For the text-containing cell, return its midpoint in (X, Y) coordinate format. 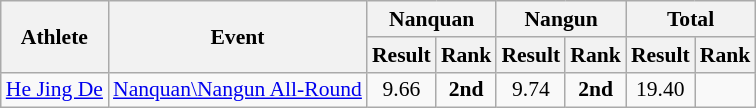
Total (690, 19)
9.74 (530, 90)
Event (238, 36)
9.66 (402, 90)
19.40 (660, 90)
Athlete (54, 36)
He Jing De (54, 90)
Nanquan (432, 19)
Nanquan\Nangun All-Round (238, 90)
Nangun (560, 19)
